Output the (X, Y) coordinate of the center of the cell containing the given text.  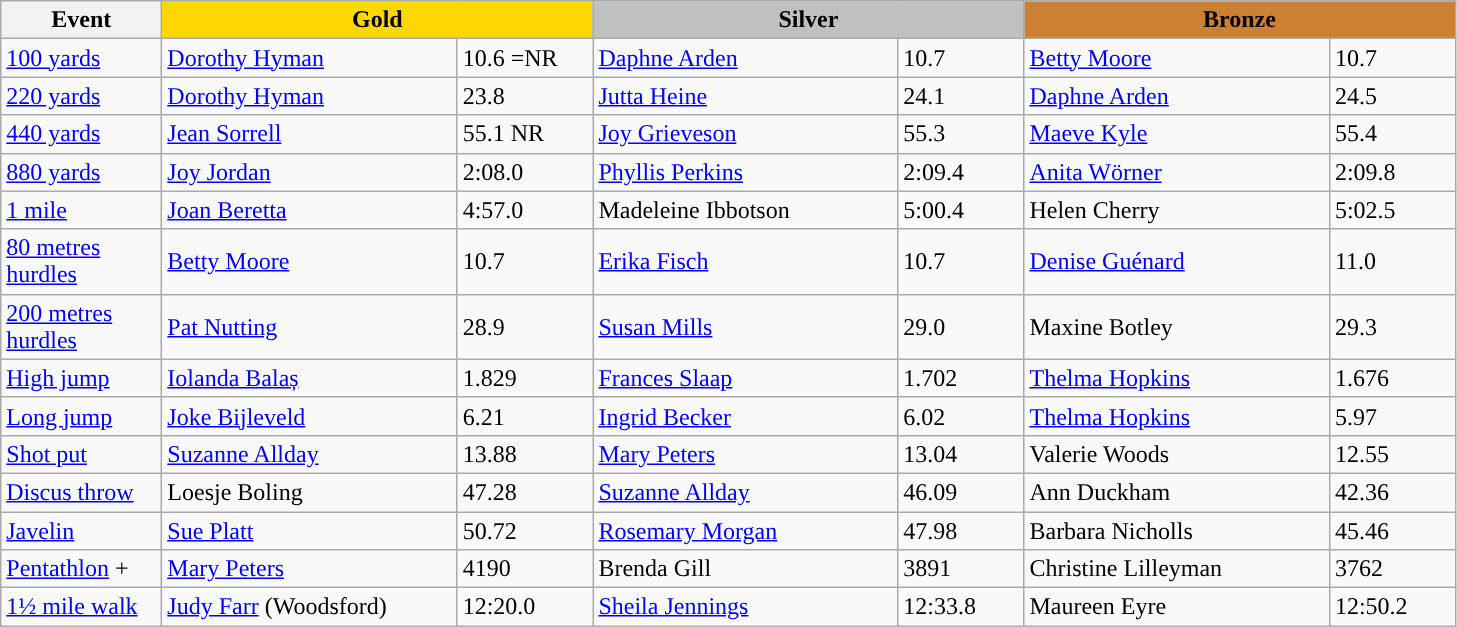
Valerie Woods (1176, 454)
Shot put (82, 454)
Anita Wörner (1176, 172)
Event (82, 20)
29.0 (961, 326)
29.3 (1392, 326)
Javelin (82, 531)
Denise Guénard (1176, 262)
Christine Lilleyman (1176, 569)
Phyllis Perkins (746, 172)
55.3 (961, 134)
55.1 NR (525, 134)
Barbara Nicholls (1176, 531)
Madeleine Ibbotson (746, 210)
4190 (525, 569)
6.02 (961, 416)
Loesje Boling (310, 492)
12:50.2 (1392, 607)
50.72 (525, 531)
2:08.0 (525, 172)
Erika Fisch (746, 262)
Brenda Gill (746, 569)
2:09.8 (1392, 172)
Susan Mills (746, 326)
4:57.0 (525, 210)
Pat Nutting (310, 326)
Joan Beretta (310, 210)
5.97 (1392, 416)
1 mile (82, 210)
46.09 (961, 492)
Rosemary Morgan (746, 531)
Jean Sorrell (310, 134)
Frances Slaap (746, 378)
11.0 (1392, 262)
Sheila Jennings (746, 607)
Judy Farr (Woodsford) (310, 607)
13.88 (525, 454)
100 yards (82, 58)
28.9 (525, 326)
42.36 (1392, 492)
12.55 (1392, 454)
6.21 (525, 416)
Gold (378, 20)
1.702 (961, 378)
220 yards (82, 96)
880 yards (82, 172)
5:02.5 (1392, 210)
Long jump (82, 416)
Helen Cherry (1176, 210)
Iolanda Balaș (310, 378)
High jump (82, 378)
3891 (961, 569)
10.6 =NR (525, 58)
Ann Duckham (1176, 492)
Joke Bijleveld (310, 416)
2:09.4 (961, 172)
Joy Grieveson (746, 134)
24.1 (961, 96)
12:20.0 (525, 607)
3762 (1392, 569)
1½ mile walk (82, 607)
Discus throw (82, 492)
47.28 (525, 492)
45.46 (1392, 531)
Ingrid Becker (746, 416)
Maureen Eyre (1176, 607)
440 yards (82, 134)
Joy Jordan (310, 172)
Bronze (1240, 20)
Silver (808, 20)
Maxine Botley (1176, 326)
Jutta Heine (746, 96)
47.98 (961, 531)
5:00.4 (961, 210)
Sue Platt (310, 531)
1.676 (1392, 378)
23.8 (525, 96)
13.04 (961, 454)
80 metres hurdles (82, 262)
1.829 (525, 378)
55.4 (1392, 134)
24.5 (1392, 96)
200 metres hurdles (82, 326)
Maeve Kyle (1176, 134)
12:33.8 (961, 607)
Pentathlon + (82, 569)
